Return the [X, Y] coordinate for the center point of the cell that contains the specified text.  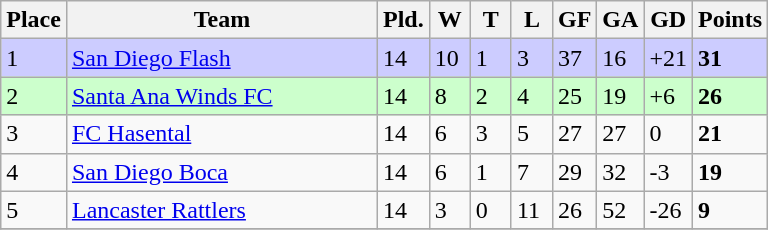
San Diego Boca [222, 172]
29 [574, 172]
37 [574, 58]
-3 [668, 172]
+6 [668, 96]
San Diego Flash [222, 58]
21 [730, 134]
+21 [668, 58]
GA [620, 20]
Points [730, 20]
11 [532, 210]
GD [668, 20]
7 [532, 172]
L [532, 20]
8 [450, 96]
Lancaster Rattlers [222, 210]
10 [450, 58]
9 [730, 210]
16 [620, 58]
Team [222, 20]
T [490, 20]
25 [574, 96]
FC Hasental [222, 134]
Pld. [404, 20]
32 [620, 172]
31 [730, 58]
GF [574, 20]
Santa Ana Winds FC [222, 96]
-26 [668, 210]
52 [620, 210]
W [450, 20]
Place [34, 20]
